Locate the cell with the specified text and output its [x, y] center coordinate. 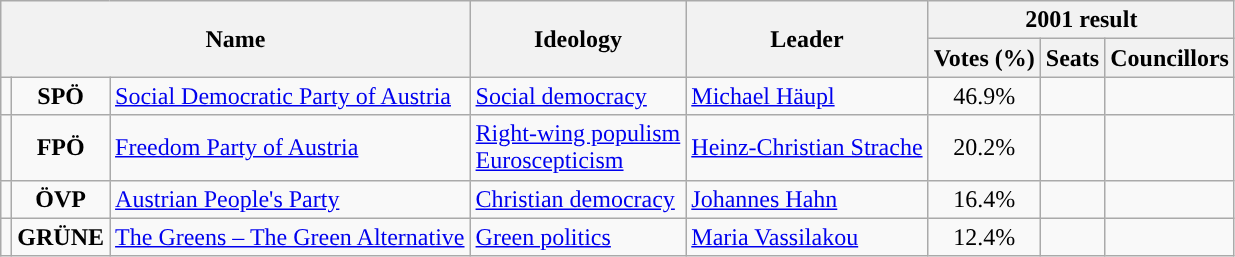
Social Democratic Party of Austria [290, 96]
Name [236, 39]
Right-wing populismEuroscepticism [578, 148]
Councillors [1170, 58]
Johannes Hahn [807, 199]
Social democracy [578, 96]
Ideology [578, 39]
46.9% [984, 96]
FPÖ [61, 148]
Heinz-Christian Strache [807, 148]
GRÜNE [61, 237]
Leader [807, 39]
2001 result [1081, 20]
20.2% [984, 148]
Seats [1072, 58]
SPÖ [61, 96]
Michael Häupl [807, 96]
12.4% [984, 237]
Maria Vassilakou [807, 237]
Green politics [578, 237]
ÖVP [61, 199]
Freedom Party of Austria [290, 148]
16.4% [984, 199]
Christian democracy [578, 199]
The Greens – The Green Alternative [290, 237]
Votes (%) [984, 58]
Austrian People's Party [290, 199]
